Capture the cell that displays the provided text and extract its (x, y) central coordinate. 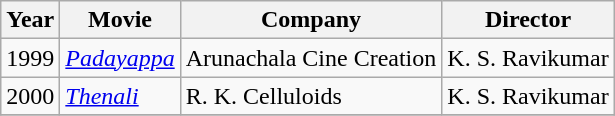
Padayappa (120, 58)
Movie (120, 20)
Director (528, 20)
Thenali (120, 96)
1999 (30, 58)
Year (30, 20)
Company (311, 20)
2000 (30, 96)
Arunachala Cine Creation (311, 58)
R. K. Celluloids (311, 96)
